For the text-containing cell, return its midpoint in (X, Y) coordinate format. 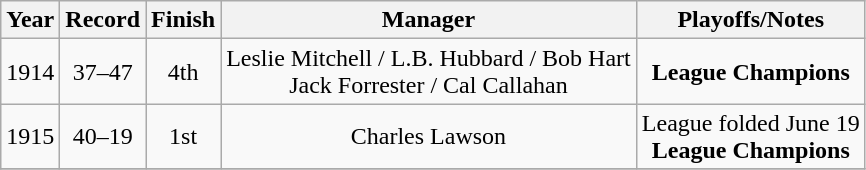
Finish (184, 20)
League folded June 19League Champions (750, 136)
1914 (30, 72)
Playoffs/Notes (750, 20)
1915 (30, 136)
Record (103, 20)
Year (30, 20)
40–19 (103, 136)
4th (184, 72)
37–47 (103, 72)
Manager (429, 20)
Leslie Mitchell / L.B. Hubbard / Bob HartJack Forrester / Cal Callahan (429, 72)
Charles Lawson (429, 136)
League Champions (750, 72)
1st (184, 136)
